Locate the cell with the specified text and output its [X, Y] center coordinate. 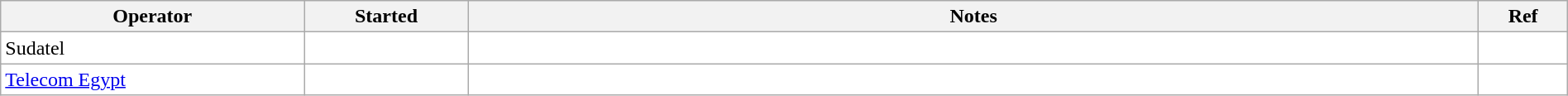
Started [386, 17]
Telecom Egypt [152, 79]
Operator [152, 17]
Ref [1523, 17]
Sudatel [152, 48]
Notes [973, 17]
